Locate the cell with the specified text and output its [X, Y] center coordinate. 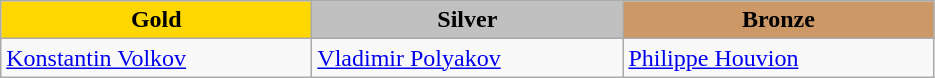
Silver [468, 20]
Philippe Houvion [778, 58]
Bronze [778, 20]
Konstantin Volkov [156, 58]
Gold [156, 20]
Vladimir Polyakov [468, 58]
